Locate the cell with the specified text and output its (X, Y) center coordinate. 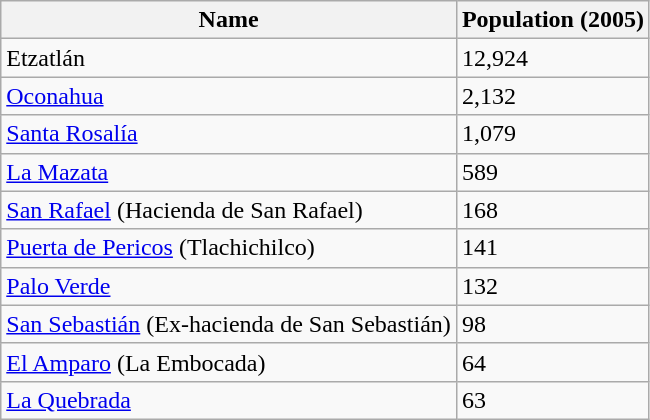
98 (552, 324)
12,924 (552, 58)
El Amparo (La Embocada) (229, 362)
La Quebrada (229, 400)
132 (552, 286)
Etzatlán (229, 58)
63 (552, 400)
San Sebastián (Ex-hacienda de San Sebastián) (229, 324)
Puerta de Pericos (Tlachichilco) (229, 248)
San Rafael (Hacienda de San Rafael) (229, 210)
589 (552, 172)
Population (2005) (552, 20)
141 (552, 248)
Oconahua (229, 96)
1,079 (552, 134)
Palo Verde (229, 286)
Santa Rosalía (229, 134)
2,132 (552, 96)
168 (552, 210)
La Mazata (229, 172)
Name (229, 20)
64 (552, 362)
